Pinpoint the cell where the given text exists, returning its (X, Y) midpoint coordinate. 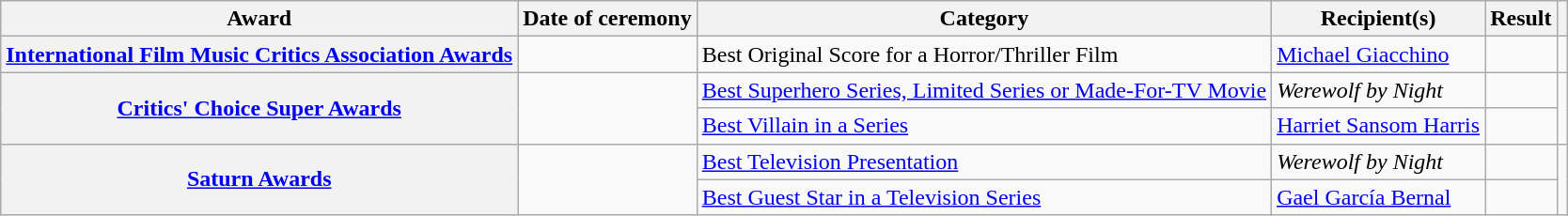
Best Original Score for a Horror/Thriller Film (983, 54)
Michael Giacchino (1378, 54)
Harriet Sansom Harris (1378, 126)
Gael García Bernal (1378, 197)
Result (1521, 19)
Date of ceremony (607, 19)
Saturn Awards (259, 179)
Recipient(s) (1378, 19)
Best Superhero Series, Limited Series or Made-For-TV Movie (983, 90)
International Film Music Critics Association Awards (259, 54)
Critics' Choice Super Awards (259, 108)
Best Television Presentation (983, 162)
Category (983, 19)
Best Guest Star in a Television Series (983, 197)
Best Villain in a Series (983, 126)
Award (259, 19)
